For the text-containing cell, return its midpoint in (X, Y) coordinate format. 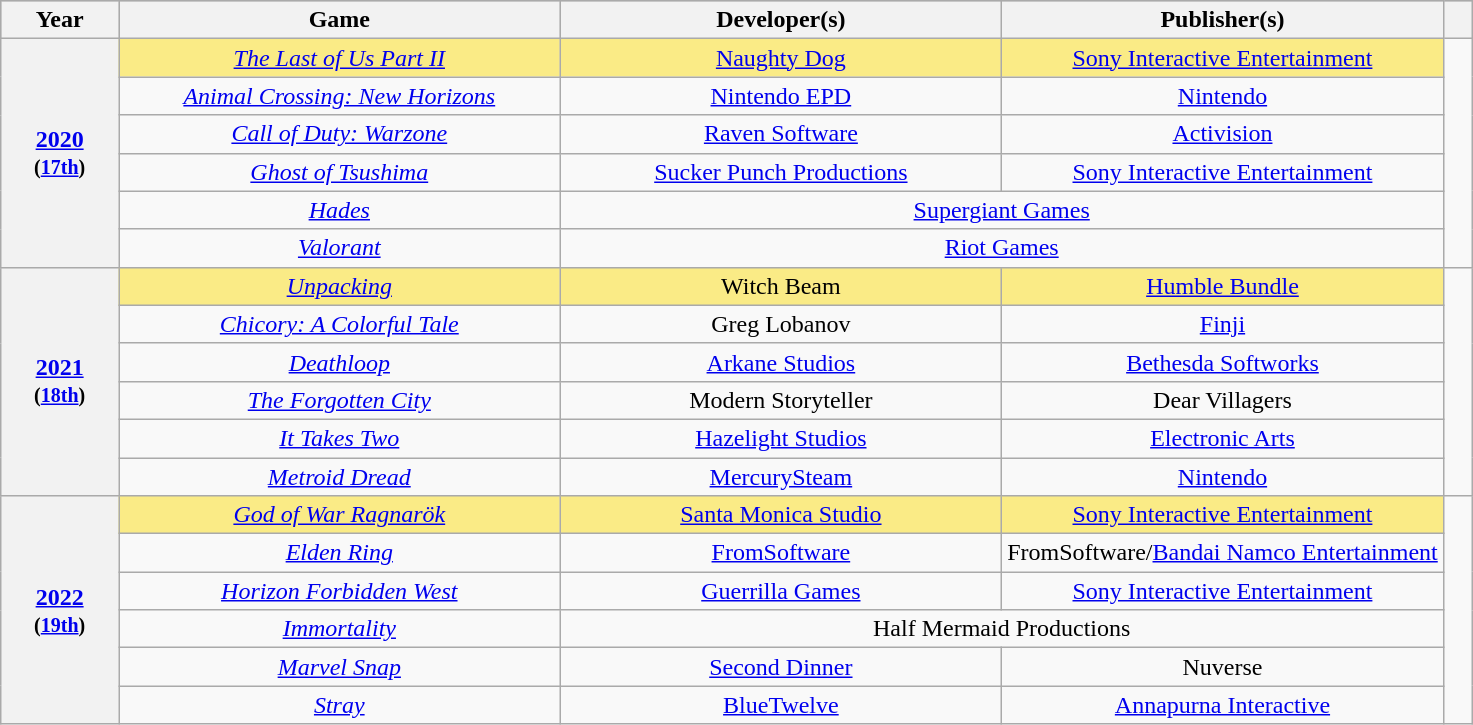
The Forgotten City (339, 400)
Bethesda Softworks (1223, 362)
2020(17th) (60, 153)
Elden Ring (339, 553)
Immortality (339, 629)
Horizon Forbidden West (339, 591)
Nintendo EPD (781, 96)
Electronic Arts (1223, 438)
Santa Monica Studio (781, 515)
Supergiant Games (1002, 210)
Developer(s) (781, 20)
Modern Storyteller (781, 400)
Call of Duty: Warzone (339, 134)
God of War Ragnarök (339, 515)
2021(18th) (60, 381)
FromSoftware/Bandai Namco Entertainment (1223, 553)
Activision (1223, 134)
Half Mermaid Productions (1002, 629)
The Last of Us Part II (339, 58)
2022(19th) (60, 610)
Marvel Snap (339, 667)
Game (339, 20)
Hazelight Studios (781, 438)
Greg Lobanov (781, 324)
Annapurna Interactive (1223, 705)
MercurySteam (781, 477)
Raven Software (781, 134)
Second Dinner (781, 667)
Naughty Dog (781, 58)
Arkane Studios (781, 362)
Valorant (339, 248)
Guerrilla Games (781, 591)
Hades (339, 210)
Ghost of Tsushima (339, 172)
Year (60, 20)
Humble Bundle (1223, 286)
Stray (339, 705)
Deathloop (339, 362)
Animal Crossing: New Horizons (339, 96)
Unpacking (339, 286)
Nuverse (1223, 667)
Dear Villagers (1223, 400)
Sucker Punch Productions (781, 172)
FromSoftware (781, 553)
Chicory: A Colorful Tale (339, 324)
Riot Games (1002, 248)
Metroid Dread (339, 477)
Witch Beam (781, 286)
Finji (1223, 324)
BlueTwelve (781, 705)
It Takes Two (339, 438)
Publisher(s) (1223, 20)
